For the text-containing cell, return its midpoint in (x, y) coordinate format. 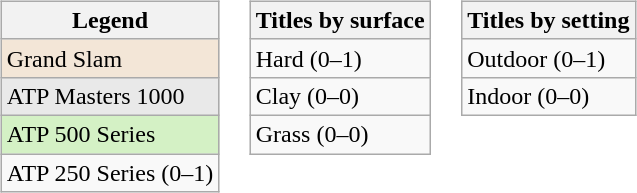
Grand Slam (110, 58)
ATP Masters 1000 (110, 96)
Clay (0–0) (340, 96)
Hard (0–1) (340, 58)
ATP 250 Series (0–1) (110, 173)
Titles by setting (548, 20)
ATP 500 Series (110, 134)
Legend (110, 20)
Grass (0–0) (340, 134)
Titles by surface (340, 20)
Outdoor (0–1) (548, 58)
Indoor (0–0) (548, 96)
